Find where the given text appears and provide that cell's center as [X, Y] coordinate. 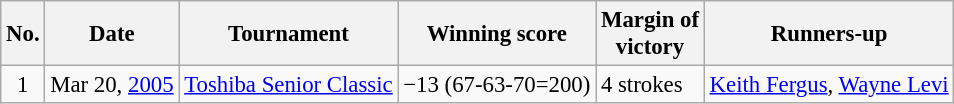
4 strokes [650, 85]
No. [23, 34]
Mar 20, 2005 [112, 85]
Date [112, 34]
Winning score [497, 34]
Tournament [288, 34]
Toshiba Senior Classic [288, 85]
1 [23, 85]
−13 (67-63-70=200) [497, 85]
Runners-up [829, 34]
Keith Fergus, Wayne Levi [829, 85]
Margin ofvictory [650, 34]
